Pinpoint the cell where the given text exists, returning its [X, Y] midpoint coordinate. 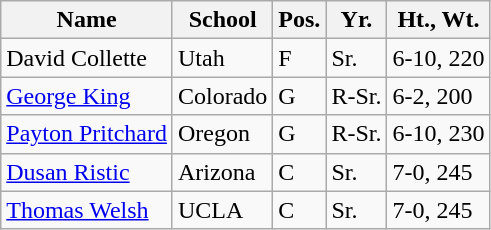
Arizona [222, 172]
Name [87, 20]
David Collette [87, 58]
6-2, 200 [438, 96]
Ht., Wt. [438, 20]
Payton Pritchard [87, 134]
Utah [222, 58]
School [222, 20]
6-10, 230 [438, 134]
Thomas Welsh [87, 210]
George King [87, 96]
6-10, 220 [438, 58]
UCLA [222, 210]
Colorado [222, 96]
Dusan Ristic [87, 172]
F [300, 58]
Yr. [356, 20]
Oregon [222, 134]
Pos. [300, 20]
